Output the [X, Y] coordinate of the center of the cell containing the given text.  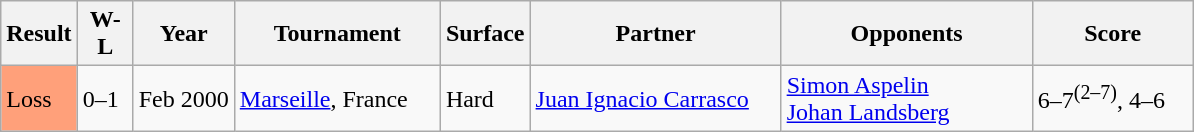
0–1 [105, 98]
Loss [39, 98]
Score [1112, 34]
Simon Aspelin Johan Landsberg [906, 98]
Surface [485, 34]
Feb 2000 [184, 98]
Year [184, 34]
Juan Ignacio Carrasco [656, 98]
Marseille, France [337, 98]
Result [39, 34]
6–7(2–7), 4–6 [1112, 98]
Opponents [906, 34]
Tournament [337, 34]
W-L [105, 34]
Partner [656, 34]
Hard [485, 98]
